Scan for the cell matching the given text and deliver its (x, y) coordinate at center. 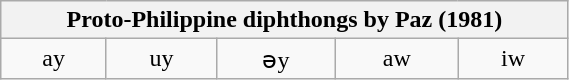
uy (161, 59)
ay (54, 59)
əy (276, 59)
iw (513, 59)
Proto-Philippine diphthongs by Paz (1981) (284, 20)
aw (397, 59)
